From the cell containing the given text, extract its center point as (x, y) coordinate. 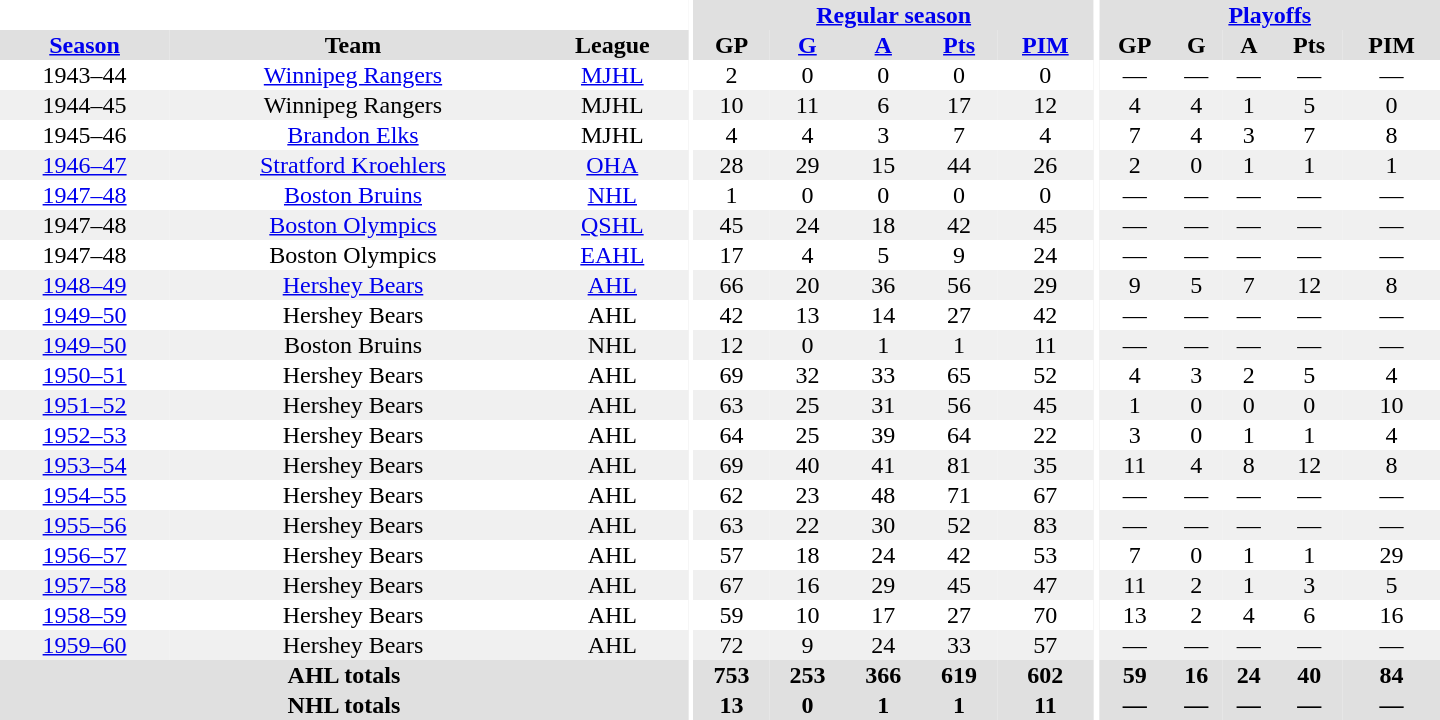
28 (732, 165)
1946–47 (84, 165)
32 (808, 375)
1948–49 (84, 285)
League (612, 45)
53 (1046, 555)
Brandon Elks (353, 135)
47 (1046, 585)
44 (959, 165)
Season (84, 45)
1950–51 (84, 375)
Team (353, 45)
66 (732, 285)
81 (959, 465)
253 (808, 675)
35 (1046, 465)
619 (959, 675)
Playoffs (1270, 15)
1945–46 (84, 135)
20 (808, 285)
72 (732, 645)
71 (959, 495)
83 (1046, 525)
41 (883, 465)
70 (1046, 615)
753 (732, 675)
AHL totals (344, 675)
OHA (612, 165)
62 (732, 495)
30 (883, 525)
48 (883, 495)
602 (1046, 675)
1955–56 (84, 525)
1951–52 (84, 405)
1952–53 (84, 435)
1954–55 (84, 495)
1959–60 (84, 645)
1944–45 (84, 105)
14 (883, 315)
1943–44 (84, 75)
Regular season (894, 15)
65 (959, 375)
EAHL (612, 255)
84 (1392, 675)
31 (883, 405)
15 (883, 165)
QSHL (612, 225)
1956–57 (84, 555)
366 (883, 675)
23 (808, 495)
Stratford Kroehlers (353, 165)
39 (883, 435)
1957–58 (84, 585)
NHL totals (344, 705)
1958–59 (84, 615)
36 (883, 285)
1953–54 (84, 465)
26 (1046, 165)
